Capture the cell that displays the provided text and extract its [x, y] central coordinate. 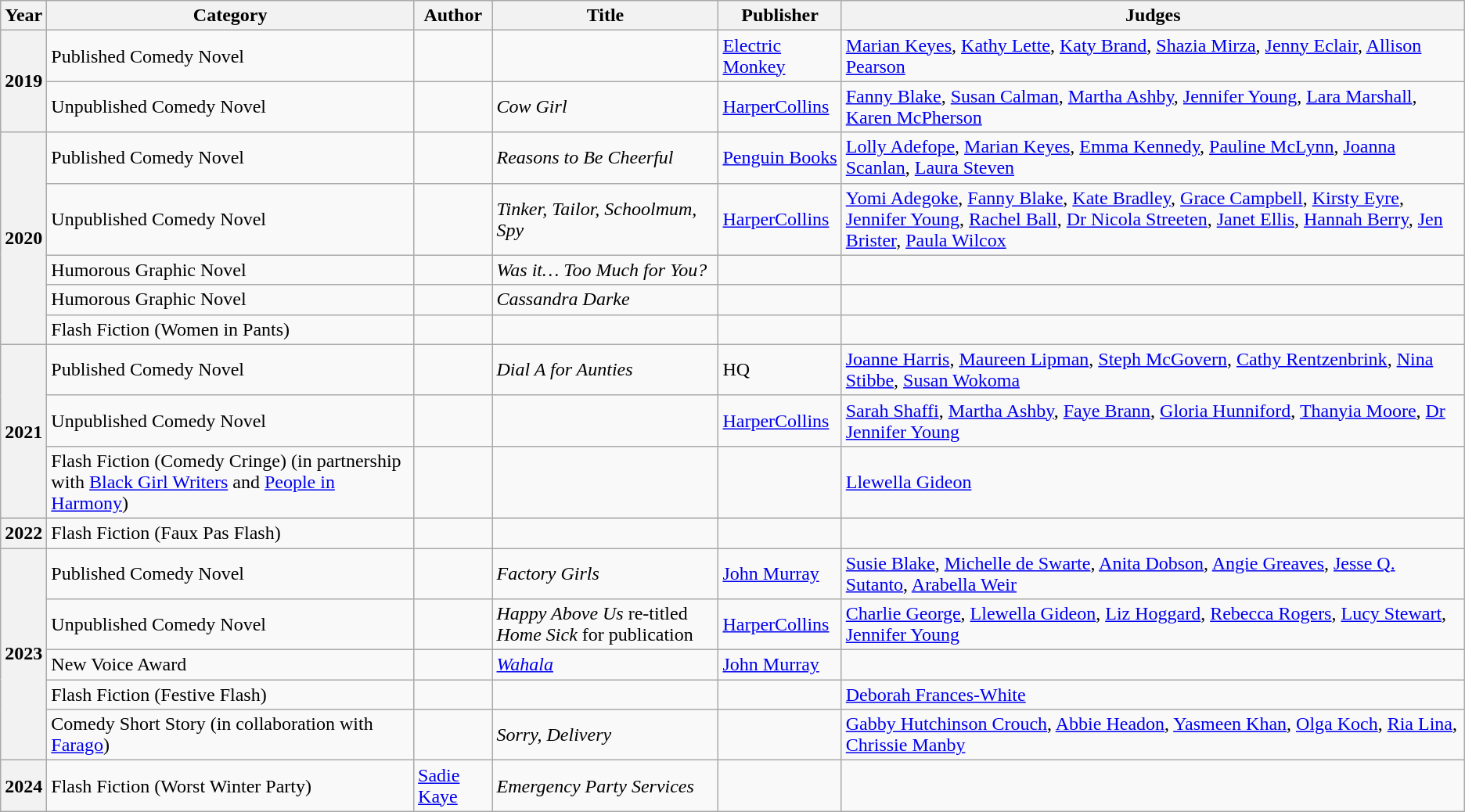
Cassandra Darke [606, 300]
Flash Fiction (Comedy Cringe) (in partnership with Black Girl Writers and People in Harmony) [230, 482]
Sorry, Delivery [606, 735]
Flash Fiction (Faux Pas Flash) [230, 533]
Wahala [606, 665]
Penguin Books [779, 158]
Susie Blake, Michelle de Swarte, Anita Dobson, Angie Greaves, Jesse Q. Sutanto, Arabella Weir [1153, 573]
Deborah Frances-White [1153, 695]
HQ [779, 369]
2023 [23, 654]
2022 [23, 533]
Flash Fiction (Worst Winter Party) [230, 785]
Lolly Adefope, Marian Keyes, Emma Kennedy, Pauline McLynn, Joanna Scanlan, Laura Steven [1153, 158]
Flash Fiction (Festive Flash) [230, 695]
Comedy Short Story (in collaboration with Farago) [230, 735]
Cow Girl [606, 106]
2019 [23, 81]
Marian Keyes, Kathy Lette, Katy Brand, Shazia Mirza, Jenny Eclair, Allison Pearson [1153, 56]
Emergency Party Services [606, 785]
Factory Girls [606, 573]
Tinker, Tailor, Schoolmum, Spy [606, 219]
Joanne Harris, Maureen Lipman, Steph McGovern, Cathy Rentzenbrink, Nina Stibbe, Susan Wokoma [1153, 369]
Happy Above Us re-titled Home Sick for publication [606, 624]
Publisher [779, 16]
Sarah Shaffi, Martha Ashby, Faye Brann, Gloria Hunniford, Thanyia Moore, Dr Jennifer Young [1153, 421]
2021 [23, 431]
2020 [23, 238]
2024 [23, 785]
Year [23, 16]
Electric Monkey [779, 56]
Reasons to Be Cheerful [606, 158]
Charlie George, Llewella Gideon, Liz Hoggard, Rebecca Rogers, Lucy Stewart, Jennifer Young [1153, 624]
Title [606, 16]
Category [230, 16]
Author [453, 16]
Sadie Kaye [453, 785]
Flash Fiction (Women in Pants) [230, 329]
New Voice Award [230, 665]
Judges [1153, 16]
Llewella Gideon [1153, 482]
Was it… Too Much for You? [606, 270]
Gabby Hutchinson Crouch, Abbie Headon, Yasmeen Khan, Olga Koch, Ria Lina, Chrissie Manby [1153, 735]
Dial A for Aunties [606, 369]
Fanny Blake, Susan Calman, Martha Ashby, Jennifer Young, Lara Marshall, Karen McPherson [1153, 106]
